Identify which cell holds the provided text, then report its [X, Y] central coordinate. 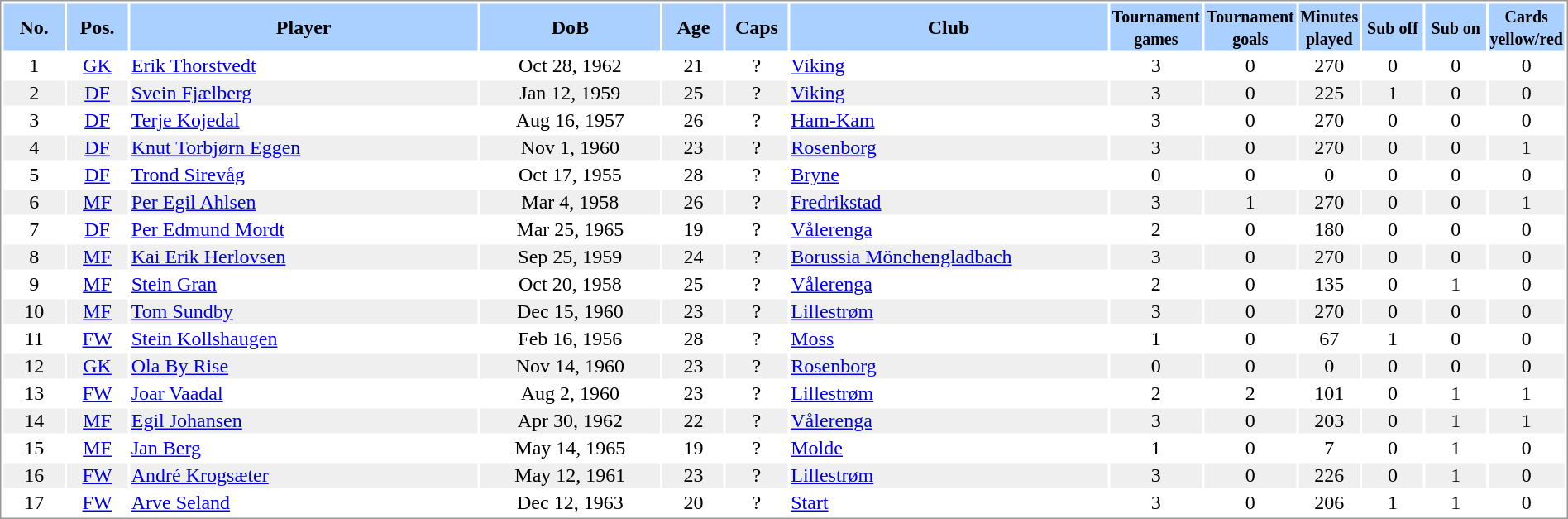
Mar 4, 1958 [571, 203]
Tom Sundby [304, 312]
6 [33, 203]
Arve Seland [304, 502]
8 [33, 257]
5 [33, 175]
Dec 15, 1960 [571, 312]
15 [33, 448]
Aug 16, 1957 [571, 120]
12 [33, 367]
Joar Vaadal [304, 393]
21 [693, 65]
Stein Kollshaugen [304, 339]
Sub on [1456, 26]
Age [693, 26]
Fredrikstad [949, 203]
Trond Sirevåg [304, 175]
Aug 2, 1960 [571, 393]
May 12, 1961 [571, 476]
Sep 25, 1959 [571, 257]
22 [693, 421]
Oct 28, 1962 [571, 65]
Egil Johansen [304, 421]
Feb 16, 1956 [571, 339]
17 [33, 502]
Caps [757, 26]
Erik Thorstvedt [304, 65]
Per Edmund Mordt [304, 229]
Knut Torbjørn Eggen [304, 148]
Moss [949, 339]
Apr 30, 1962 [571, 421]
135 [1329, 284]
Ham-Kam [949, 120]
Pos. [98, 26]
Molde [949, 448]
Borussia Mönchengladbach [949, 257]
180 [1329, 229]
13 [33, 393]
225 [1329, 94]
Ola By Rise [304, 367]
Kai Erik Herlovsen [304, 257]
Terje Kojedal [304, 120]
203 [1329, 421]
20 [693, 502]
Nov 14, 1960 [571, 367]
Sub off [1393, 26]
101 [1329, 393]
Club [949, 26]
Dec 12, 1963 [571, 502]
4 [33, 148]
11 [33, 339]
10 [33, 312]
No. [33, 26]
Tournamentgoals [1250, 26]
Start [949, 502]
Svein Fjælberg [304, 94]
Tournamentgames [1156, 26]
May 14, 1965 [571, 448]
Nov 1, 1960 [571, 148]
16 [33, 476]
Minutesplayed [1329, 26]
14 [33, 421]
9 [33, 284]
Jan 12, 1959 [571, 94]
Per Egil Ahlsen [304, 203]
Stein Gran [304, 284]
24 [693, 257]
André Krogsæter [304, 476]
Cardsyellow/red [1527, 26]
67 [1329, 339]
Mar 25, 1965 [571, 229]
Oct 20, 1958 [571, 284]
Bryne [949, 175]
206 [1329, 502]
Player [304, 26]
226 [1329, 476]
Oct 17, 1955 [571, 175]
Jan Berg [304, 448]
DoB [571, 26]
